From the cell containing the given text, extract its center point as [x, y] coordinate. 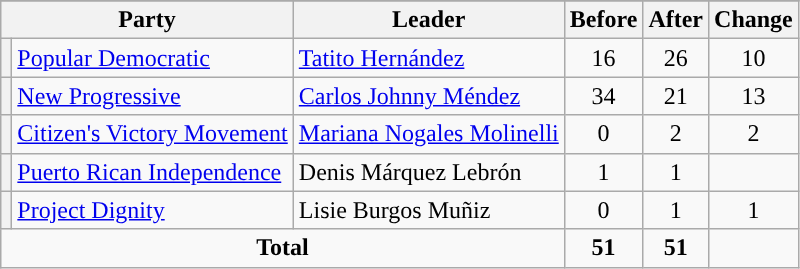
10 [754, 58]
Lisie Burgos Muñiz [428, 210]
Denis Márquez Lebrón [428, 172]
Before [604, 20]
Carlos Johnny Méndez [428, 96]
Party [148, 20]
New Progressive [152, 96]
26 [676, 58]
Citizen's Victory Movement [152, 134]
13 [754, 96]
Total [283, 248]
Mariana Nogales Molinelli [428, 134]
34 [604, 96]
Leader [428, 20]
Project Dignity [152, 210]
After [676, 20]
21 [676, 96]
Puerto Rican Independence [152, 172]
Popular Democratic [152, 58]
16 [604, 58]
Tatito Hernández [428, 58]
Change [754, 20]
